Identify which cell holds the provided text, then report its [x, y] central coordinate. 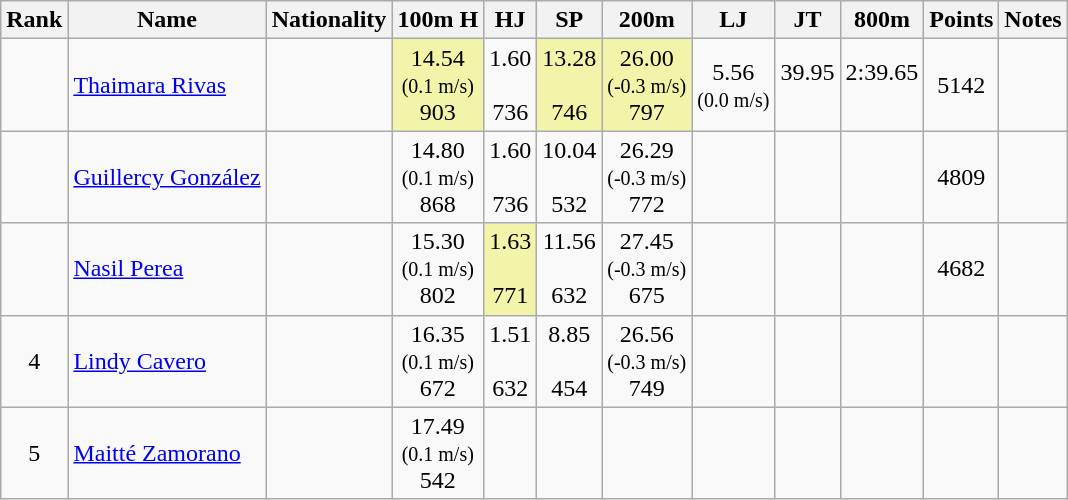
1.51632 [510, 361]
5142 [962, 85]
16.35(0.1 m/s)672 [438, 361]
26.00(-0.3 m/s)797 [647, 85]
Points [962, 20]
4682 [962, 269]
11.56632 [570, 269]
13.28746 [570, 85]
4 [34, 361]
Nasil Perea [167, 269]
Lindy Cavero [167, 361]
Notes [1033, 20]
Rank [34, 20]
Guillercy González [167, 177]
HJ [510, 20]
26.29(-0.3 m/s)772 [647, 177]
2:39.65 [882, 85]
800m [882, 20]
5.56(0.0 m/s) [734, 85]
100m H [438, 20]
27.45(-0.3 m/s)675 [647, 269]
8.85454 [570, 361]
JT [808, 20]
1.63771 [510, 269]
14.54(0.1 m/s)903 [438, 85]
15.30(0.1 m/s)802 [438, 269]
5 [34, 453]
LJ [734, 20]
39.95 [808, 85]
Name [167, 20]
SP [570, 20]
Maitté Zamorano [167, 453]
Nationality [329, 20]
26.56(-0.3 m/s)749 [647, 361]
Thaimara Rivas [167, 85]
4809 [962, 177]
14.80(0.1 m/s)868 [438, 177]
17.49(0.1 m/s)542 [438, 453]
200m [647, 20]
10.04532 [570, 177]
